Capture the cell that displays the provided text and extract its [x, y] central coordinate. 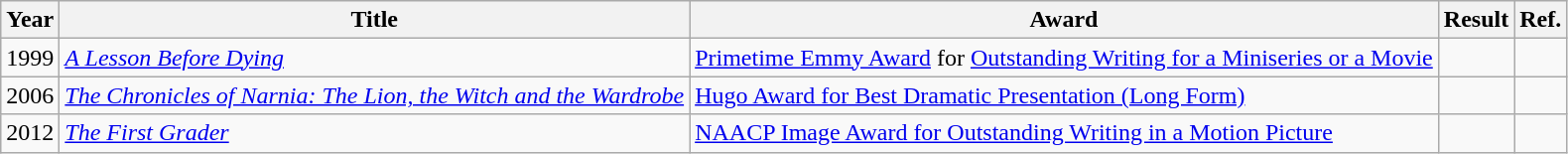
The First Grader [375, 133]
2006 [30, 95]
The Chronicles of Narnia: The Lion, the Witch and the Wardrobe [375, 95]
Title [375, 20]
1999 [30, 58]
Ref. [1540, 20]
A Lesson Before Dying [375, 58]
Primetime Emmy Award for Outstanding Writing for a Miniseries or a Movie [1064, 58]
Hugo Award for Best Dramatic Presentation (Long Form) [1064, 95]
Year [30, 20]
Result [1476, 20]
NAACP Image Award for Outstanding Writing in a Motion Picture [1064, 133]
Award [1064, 20]
2012 [30, 133]
